From the cell containing the given text, extract its center point as [X, Y] coordinate. 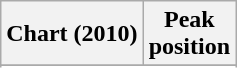
Peakposition [189, 34]
Chart (2010) [72, 34]
